Output the (X, Y) coordinate of the center of the cell containing the given text.  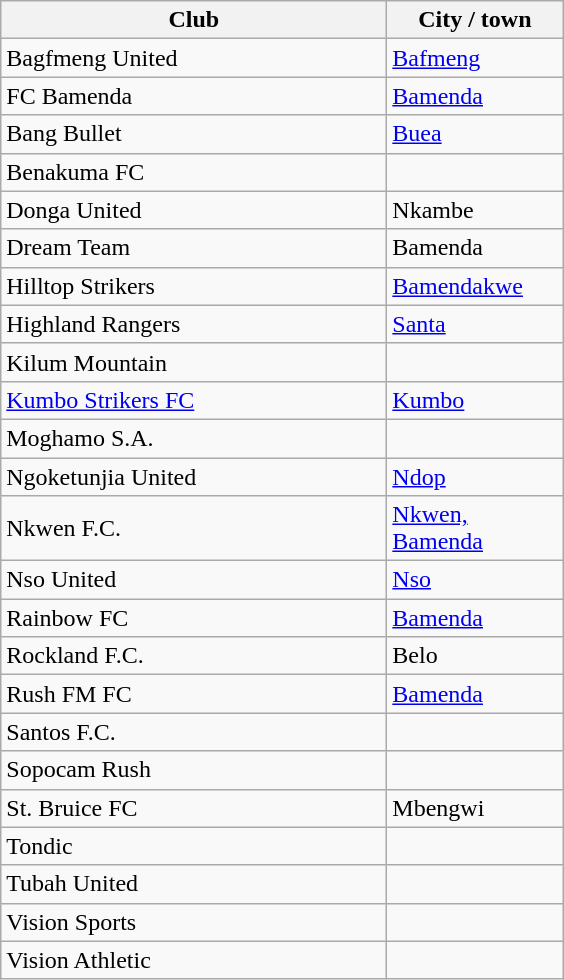
Hilltop Strikers (194, 286)
Rockland F.C. (194, 656)
Highland Rangers (194, 324)
Moghamo S.A. (194, 438)
Kumbo Strikers FC (194, 400)
Benakuma FC (194, 172)
Mbengwi (475, 808)
St. Bruice FC (194, 808)
Vision Athletic (194, 960)
Bafmeng (475, 58)
Tubah United (194, 884)
Santa (475, 324)
Nso United (194, 580)
Bagfmeng United (194, 58)
Buea (475, 134)
Ndop (475, 477)
Kumbo (475, 400)
Club (194, 20)
Kilum Mountain (194, 362)
Bang Bullet (194, 134)
Rush FM FC (194, 694)
Tondic (194, 846)
Sopocam Rush (194, 770)
Nkambe (475, 210)
Nkwen, Bamenda (475, 528)
Ngoketunjia United (194, 477)
Nkwen F.C. (194, 528)
Santos F.C. (194, 732)
Belo (475, 656)
Dream Team (194, 248)
FC Bamenda (194, 96)
Vision Sports (194, 922)
Rainbow FC (194, 618)
City / town (475, 20)
Bamendakwe (475, 286)
Nso (475, 580)
Donga United (194, 210)
